Locate the cell with the specified text and output its [X, Y] center coordinate. 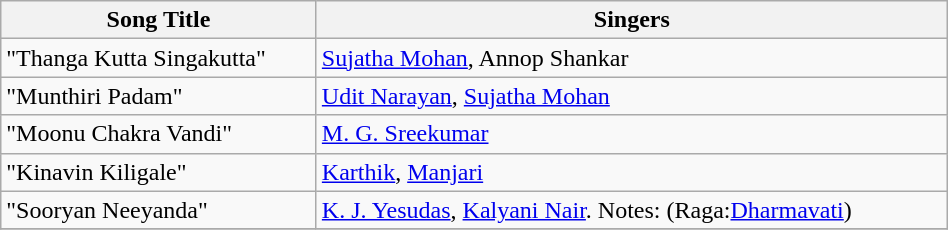
Udit Narayan, Sujatha Mohan [632, 96]
Karthik, Manjari [632, 172]
Singers [632, 20]
"Thanga Kutta Singakutta" [159, 58]
"Sooryan Neeyanda" [159, 210]
M. G. Sreekumar [632, 134]
"Moonu Chakra Vandi" [159, 134]
Song Title [159, 20]
Sujatha Mohan, Annop Shankar [632, 58]
"Kinavin Kiligale" [159, 172]
"Munthiri Padam" [159, 96]
K. J. Yesudas, Kalyani Nair. Notes: (Raga:Dharmavati) [632, 210]
